Determine the [x, y] coordinate at the center of the cell enclosing the given text.  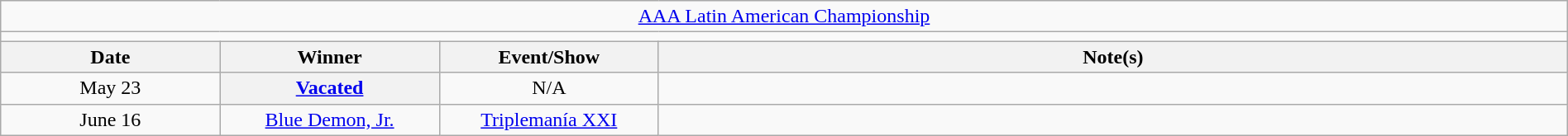
Winner [329, 57]
Date [111, 57]
N/A [549, 88]
Triplemanía XXI [549, 120]
Vacated [329, 88]
AAA Latin American Championship [784, 16]
June 16 [111, 120]
Blue Demon, Jr. [329, 120]
Note(s) [1113, 57]
May 23 [111, 88]
Event/Show [549, 57]
